From the cell containing the given text, extract its center point as (x, y) coordinate. 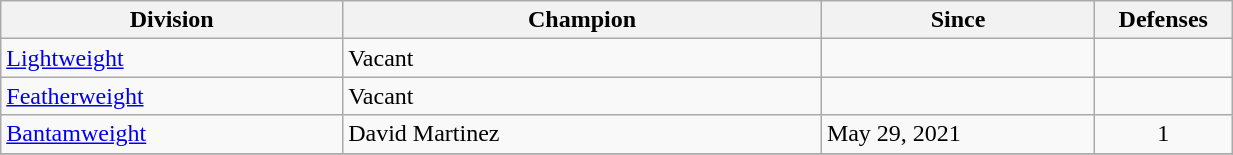
Champion (582, 20)
Defenses (1164, 20)
May 29, 2021 (958, 134)
Division (172, 20)
David Martinez (582, 134)
Featherweight (172, 96)
Since (958, 20)
1 (1164, 134)
Bantamweight (172, 134)
Lightweight (172, 58)
